Locate the cell with the specified text and output its (x, y) center coordinate. 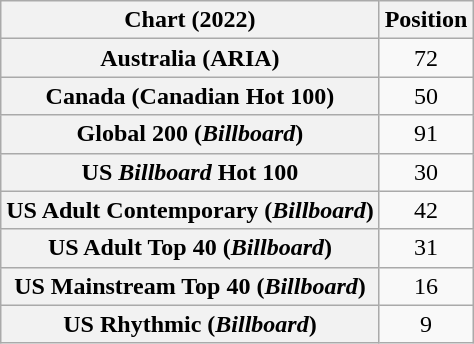
91 (426, 134)
US Rhythmic (Billboard) (190, 324)
Global 200 (Billboard) (190, 134)
16 (426, 286)
US Adult Top 40 (Billboard) (190, 248)
US Adult Contemporary (Billboard) (190, 210)
42 (426, 210)
Chart (2022) (190, 20)
30 (426, 172)
Canada (Canadian Hot 100) (190, 96)
72 (426, 58)
Australia (ARIA) (190, 58)
50 (426, 96)
US Mainstream Top 40 (Billboard) (190, 286)
9 (426, 324)
31 (426, 248)
Position (426, 20)
US Billboard Hot 100 (190, 172)
